From the cell containing the given text, extract its center point as (X, Y) coordinate. 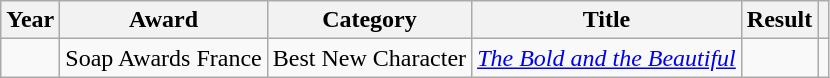
Award (164, 20)
The Bold and the Beautiful (607, 58)
Title (607, 20)
Year (30, 20)
Best New Character (369, 58)
Category (369, 20)
Soap Awards France (164, 58)
Result (779, 20)
